Extract the [X, Y] coordinate from the center of the cell holding the provided text.  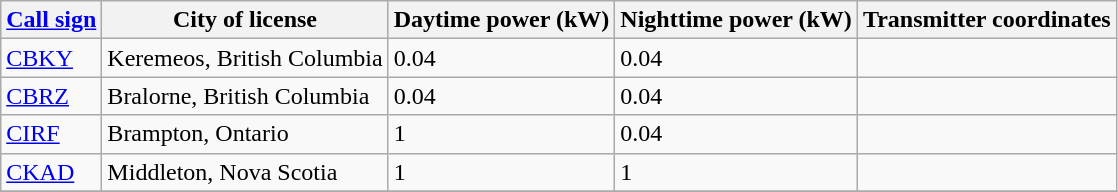
CBRZ [52, 96]
Call sign [52, 20]
Keremeos, British Columbia [245, 58]
Bralorne, British Columbia [245, 96]
CIRF [52, 134]
Transmitter coordinates [986, 20]
CBKY [52, 58]
Brampton, Ontario [245, 134]
Daytime power (kW) [502, 20]
City of license [245, 20]
Middleton, Nova Scotia [245, 172]
Nighttime power (kW) [736, 20]
CKAD [52, 172]
